Scan for the cell matching the given text and deliver its [x, y] coordinate at center. 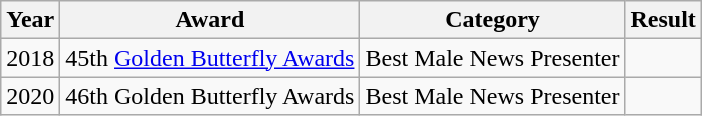
2020 [30, 96]
46th Golden Butterfly Awards [210, 96]
Year [30, 20]
Award [210, 20]
Result [663, 20]
Category [492, 20]
2018 [30, 58]
45th Golden Butterfly Awards [210, 58]
